Pinpoint the cell where the given text exists, returning its [X, Y] midpoint coordinate. 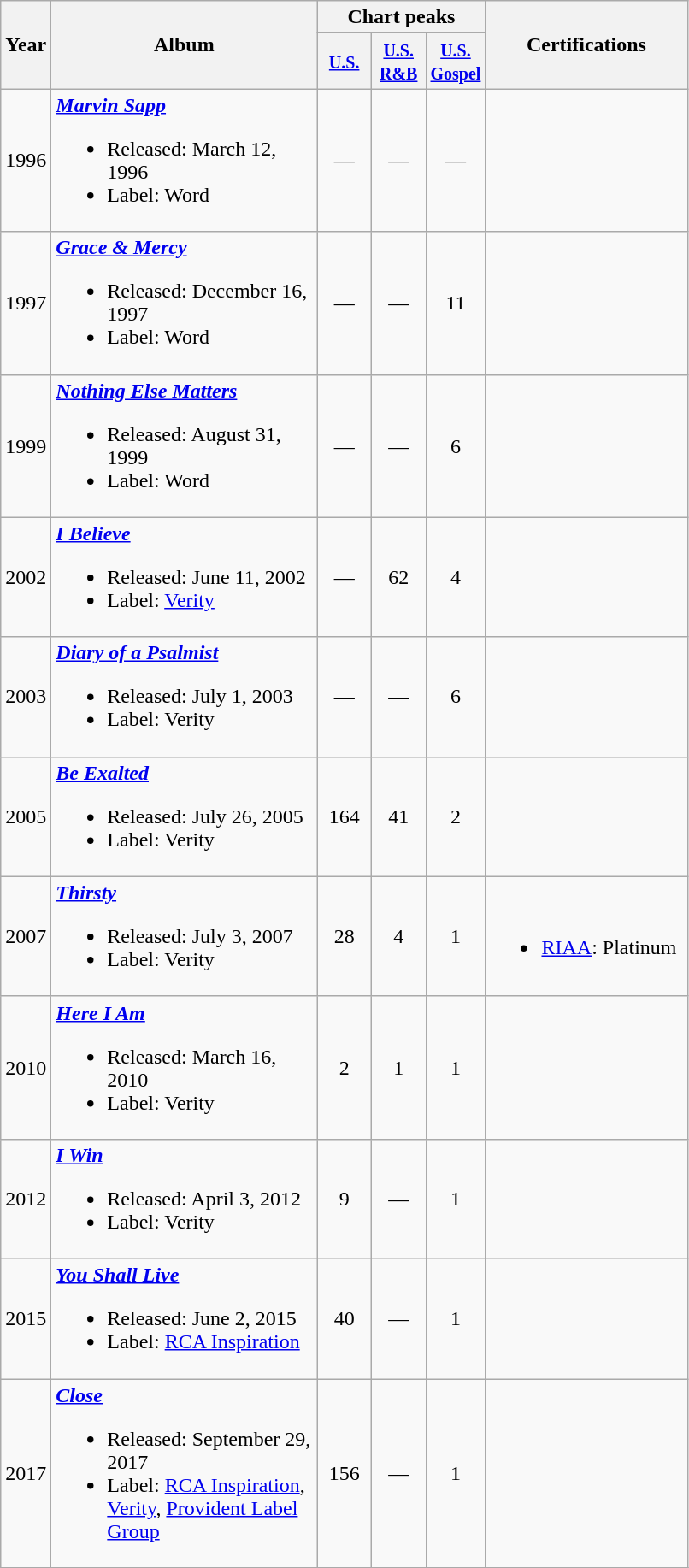
1997 [26, 303]
2005 [26, 816]
Chart peaks [402, 17]
Marvin SappReleased: March 12, 1996Label: Word [185, 161]
U.S. R&B [398, 62]
41 [398, 816]
U.S. Gospel [456, 62]
ThirstyReleased: July 3, 2007Label: Verity [185, 936]
Be ExaltedReleased: July 26, 2005Label: Verity [185, 816]
Year [26, 44]
CloseReleased: September 29, 2017Label: RCA Inspiration, Verity, Provident Label Group [185, 1472]
I BelieveReleased: June 11, 2002Label: Verity [185, 577]
RIAA: Platinum [586, 936]
Certifications [586, 44]
2012 [26, 1199]
62 [398, 577]
28 [344, 936]
2007 [26, 936]
2002 [26, 577]
2017 [26, 1472]
U.S. [344, 62]
2015 [26, 1318]
You Shall LiveReleased: June 2, 2015Label: RCA Inspiration [185, 1318]
156 [344, 1472]
1996 [26, 161]
2010 [26, 1067]
164 [344, 816]
Here I AmReleased: March 16, 2010Label: Verity [185, 1067]
Nothing Else MattersReleased: August 31, 1999Label: Word [185, 446]
11 [456, 303]
2003 [26, 697]
9 [344, 1199]
1999 [26, 446]
Grace & MercyReleased: December 16, 1997Label: Word [185, 303]
Album [185, 44]
Diary of a PsalmistReleased: July 1, 2003Label: Verity [185, 697]
40 [344, 1318]
I WinReleased: April 3, 2012Label: Verity [185, 1199]
